Find where the given text appears and provide that cell's center as [x, y] coordinate. 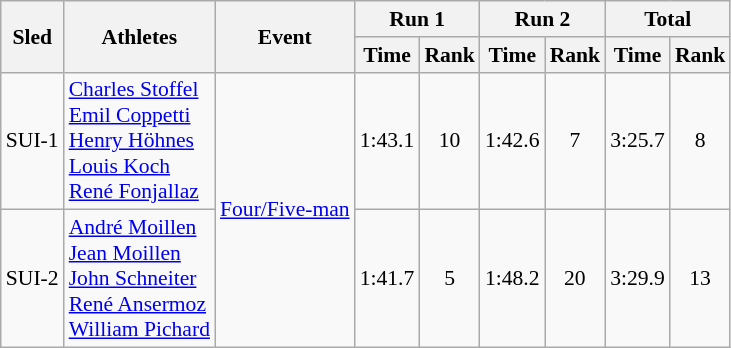
3:25.7 [638, 141]
5 [450, 279]
1:43.1 [388, 141]
1:41.7 [388, 279]
13 [700, 279]
SUI-1 [32, 141]
3:29.9 [638, 279]
Four/Five-man [285, 210]
Sled [32, 36]
7 [576, 141]
1:48.2 [512, 279]
10 [450, 141]
8 [700, 141]
Charles StoffelEmil CoppettiHenry HöhnesLouis KochRené Fonjallaz [140, 141]
Event [285, 36]
20 [576, 279]
Athletes [140, 36]
SUI-2 [32, 279]
Run 1 [418, 19]
Run 2 [542, 19]
Total [668, 19]
André MoillenJean MoillenJohn SchneiterRené AnsermozWilliam Pichard [140, 279]
1:42.6 [512, 141]
